Locate the cell with the specified text and output its (x, y) center coordinate. 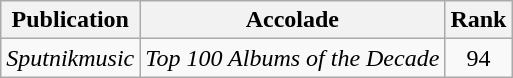
Accolade (292, 20)
Top 100 Albums of the Decade (292, 58)
Rank (478, 20)
Publication (70, 20)
Sputnikmusic (70, 58)
94 (478, 58)
